Extract the [X, Y] coordinate from the center of the cell holding the provided text.  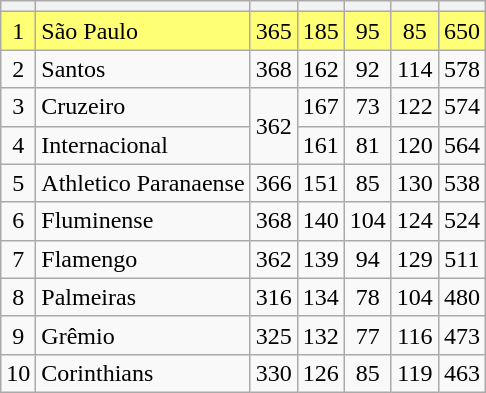
161 [320, 145]
132 [320, 335]
Internacional [143, 145]
Grêmio [143, 335]
185 [320, 31]
116 [414, 335]
119 [414, 373]
95 [368, 31]
Corinthians [143, 373]
Fluminense [143, 221]
Cruzeiro [143, 107]
167 [320, 107]
Athletico Paranaense [143, 183]
9 [18, 335]
473 [462, 335]
162 [320, 69]
10 [18, 373]
8 [18, 297]
114 [414, 69]
4 [18, 145]
120 [414, 145]
330 [274, 373]
124 [414, 221]
73 [368, 107]
81 [368, 145]
130 [414, 183]
316 [274, 297]
94 [368, 259]
134 [320, 297]
480 [462, 297]
139 [320, 259]
126 [320, 373]
1 [18, 31]
77 [368, 335]
78 [368, 297]
92 [368, 69]
365 [274, 31]
578 [462, 69]
463 [462, 373]
650 [462, 31]
Palmeiras [143, 297]
524 [462, 221]
Flamengo [143, 259]
6 [18, 221]
3 [18, 107]
325 [274, 335]
538 [462, 183]
122 [414, 107]
366 [274, 183]
140 [320, 221]
129 [414, 259]
2 [18, 69]
São Paulo [143, 31]
5 [18, 183]
7 [18, 259]
564 [462, 145]
574 [462, 107]
151 [320, 183]
511 [462, 259]
Santos [143, 69]
